Identify which cell holds the provided text, then report its (X, Y) central coordinate. 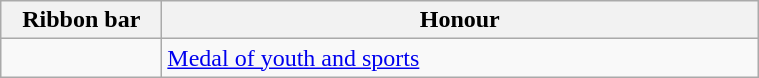
Medal of youth and sports (460, 58)
Ribbon bar (82, 20)
Honour (460, 20)
